Search for the cell housing the specified text and yield its [x, y] center coordinate. 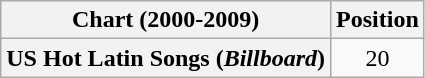
US Hot Latin Songs (Billboard) [166, 58]
Position [378, 20]
20 [378, 58]
Chart (2000-2009) [166, 20]
